Extract the [X, Y] coordinate from the center of the cell holding the provided text.  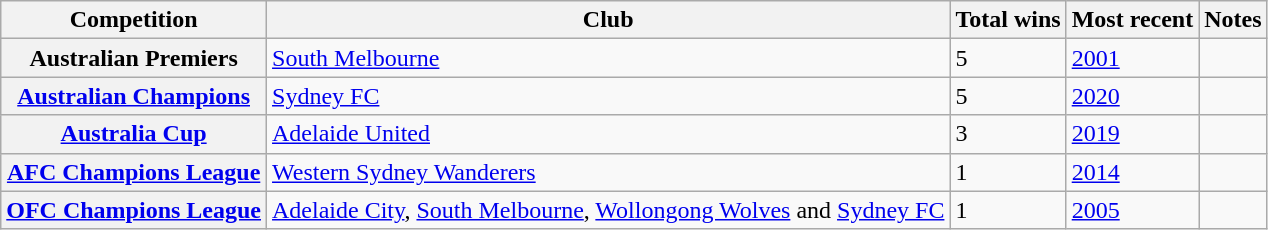
2014 [1132, 172]
3 [1008, 134]
Most recent [1132, 20]
Notes [1233, 20]
Australia Cup [134, 134]
2001 [1132, 58]
Western Sydney Wanderers [608, 172]
Australian Premiers [134, 58]
Sydney FC [608, 96]
AFC Champions League [134, 172]
Club [608, 20]
Adelaide City, South Melbourne, Wollongong Wolves and Sydney FC [608, 210]
Total wins [1008, 20]
2005 [1132, 210]
2020 [1132, 96]
2019 [1132, 134]
South Melbourne [608, 58]
Adelaide United [608, 134]
Competition [134, 20]
OFC Champions League [134, 210]
Australian Champions [134, 96]
